Capture the cell that displays the provided text and extract its [x, y] central coordinate. 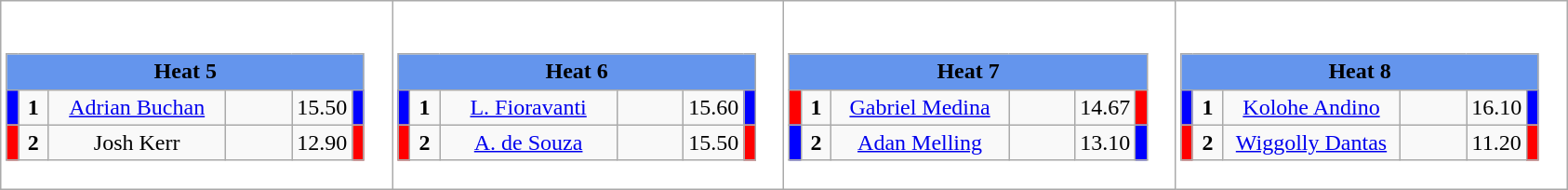
Adrian Buchan [138, 107]
14.67 [1105, 107]
Heat 5 1 Adrian Buchan 15.50 2 Josh Kerr 12.90 [197, 95]
15.60 [714, 107]
Heat 6 1 L. Fioravanti 15.60 2 A. de Souza 15.50 [588, 95]
Heat 8 [1360, 72]
Gabriel Medina [921, 107]
A. de Souza [528, 142]
12.90 [322, 142]
Heat 7 [968, 72]
16.10 [1497, 107]
Heat 5 [185, 72]
Josh Kerr [138, 142]
Wiggolly Dantas [1311, 142]
Kolohe Andino [1311, 107]
Adan Melling [921, 142]
11.20 [1497, 142]
Heat 8 1 Kolohe Andino 16.10 2 Wiggolly Dantas 11.20 [1371, 95]
13.10 [1105, 142]
Heat 6 [577, 72]
Heat 7 1 Gabriel Medina 14.67 2 Adan Melling 13.10 [980, 95]
L. Fioravanti [528, 107]
